Return (X, Y) of the center of cell containing provided text 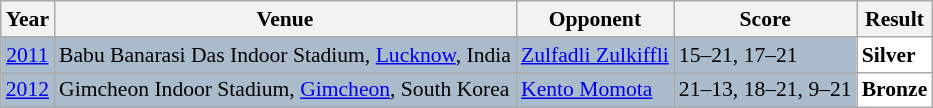
Silver (895, 55)
21–13, 18–21, 9–21 (766, 90)
Venue (285, 19)
Opponent (595, 19)
Zulfadli Zulkiffli (595, 55)
Score (766, 19)
Kento Momota (595, 90)
2011 (28, 55)
Babu Banarasi Das Indoor Stadium, Lucknow, India (285, 55)
2012 (28, 90)
Bronze (895, 90)
15–21, 17–21 (766, 55)
Year (28, 19)
Gimcheon Indoor Stadium, Gimcheon, South Korea (285, 90)
Result (895, 19)
